Determine the (x, y) coordinate at the center of the cell enclosing the given text.  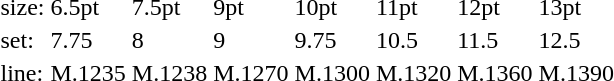
11.5 (495, 40)
8 (169, 40)
9 (251, 40)
9.75 (332, 40)
7.75 (88, 40)
10.5 (413, 40)
